Search for the cell housing the specified text and yield its (x, y) center coordinate. 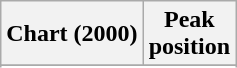
Peakposition (189, 34)
Chart (2000) (72, 34)
